From the cell containing the given text, extract its center point as [X, Y] coordinate. 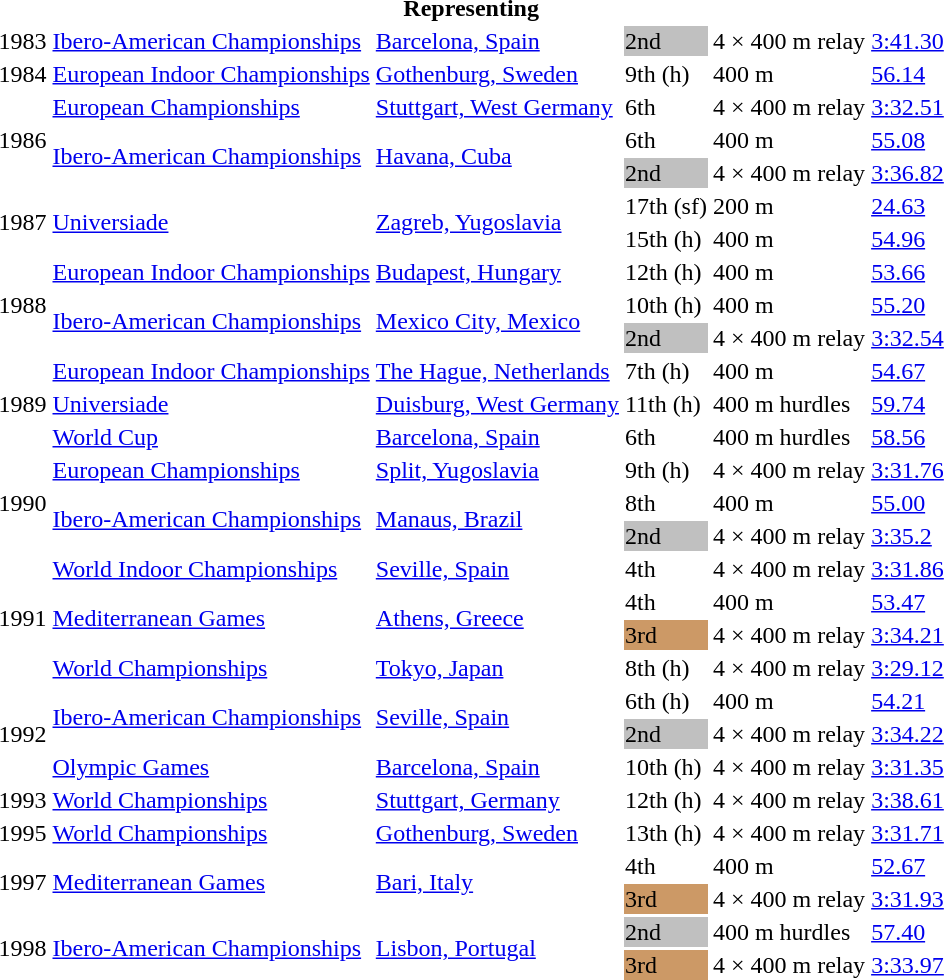
The Hague, Netherlands [497, 371]
Split, Yugoslavia [497, 470]
17th (sf) [666, 206]
200 m [788, 206]
13th (h) [666, 833]
8th [666, 503]
Manaus, Brazil [497, 520]
Bari, Italy [497, 882]
Mexico City, Mexico [497, 322]
Tokyo, Japan [497, 668]
World Cup [211, 437]
7th (h) [666, 371]
Olympic Games [211, 767]
6th (h) [666, 701]
Athens, Greece [497, 618]
Lisbon, Portugal [497, 948]
Budapest, Hungary [497, 272]
Stuttgart, West Germany [497, 107]
11th (h) [666, 404]
Havana, Cuba [497, 156]
8th (h) [666, 668]
Stuttgart, Germany [497, 800]
15th (h) [666, 239]
Zagreb, Yugoslavia [497, 222]
World Indoor Championships [211, 569]
Duisburg, West Germany [497, 404]
